Extract the [x, y] coordinate from the center of the cell holding the provided text.  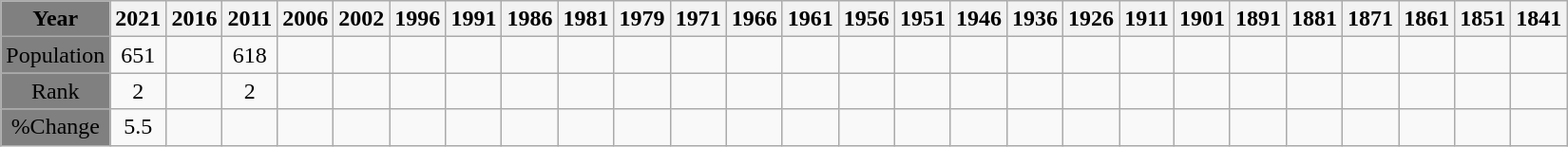
1956 [867, 19]
Population [55, 55]
1861 [1427, 19]
1901 [1201, 19]
1841 [1539, 19]
618 [250, 55]
Year [55, 19]
2006 [306, 19]
2021 [139, 19]
1926 [1091, 19]
1981 [585, 19]
1961 [810, 19]
1881 [1315, 19]
1996 [418, 19]
5.5 [139, 127]
1871 [1370, 19]
1986 [530, 19]
2016 [194, 19]
1946 [979, 19]
2002 [361, 19]
1891 [1258, 19]
1851 [1482, 19]
1991 [473, 19]
Rank [55, 91]
1966 [755, 19]
1971 [698, 19]
2011 [250, 19]
1979 [642, 19]
1936 [1036, 19]
1951 [922, 19]
%Change [55, 127]
651 [139, 55]
1911 [1147, 19]
